Scan for the cell matching the given text and deliver its [X, Y] coordinate at center. 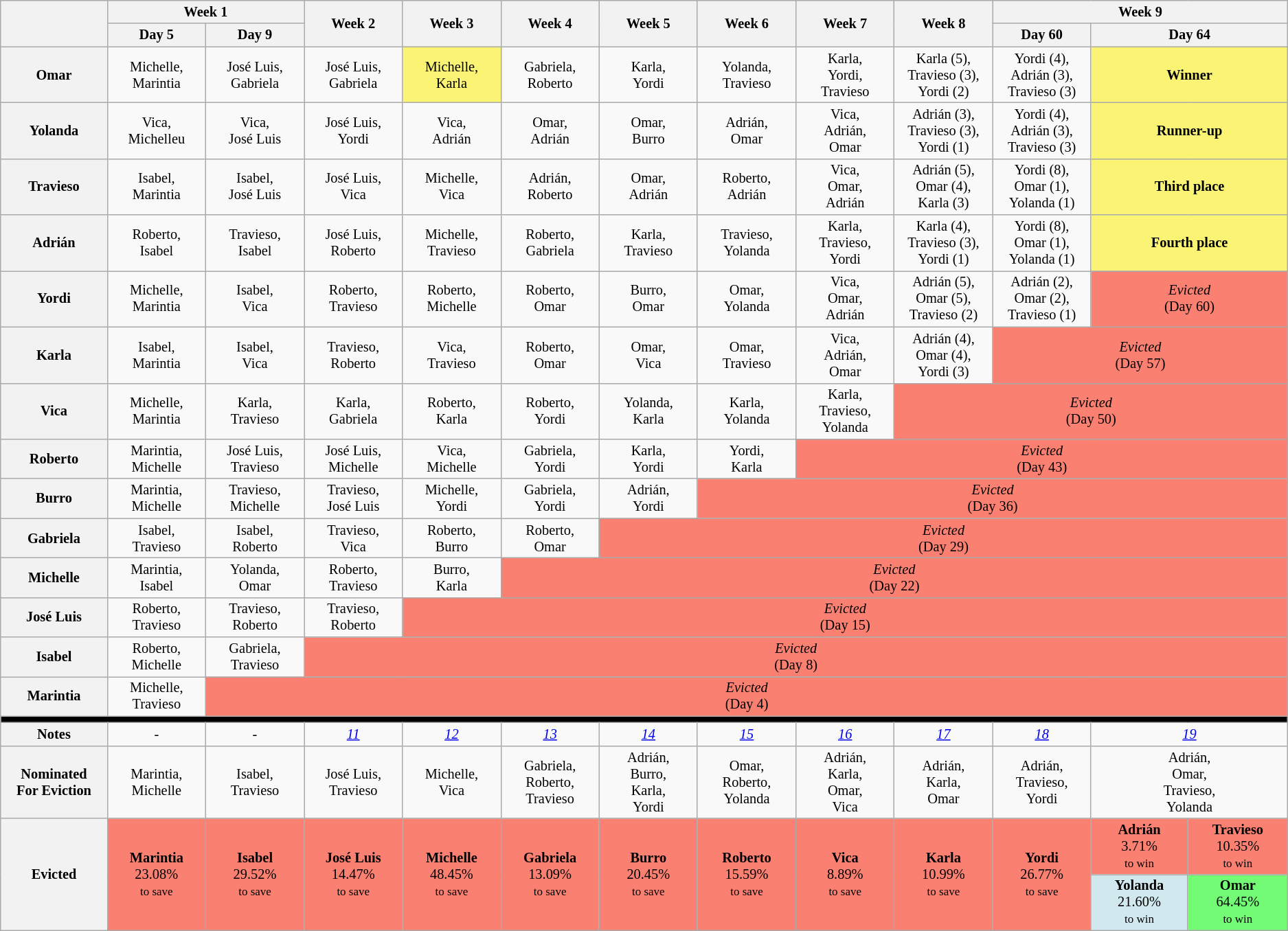
José Luis,Yordi [353, 130]
Travieso,Isabel [254, 243]
Marintia23.08%to save [157, 875]
Travieso,Yolanda [746, 243]
Roberto,Adrián [746, 187]
Karla (5),Travieso (3),Yordi (2) [944, 75]
Roberto15.59%to save [746, 875]
Vica,Michelle [452, 459]
Evicted(Day 29) [944, 538]
Yolanda21.60%to win [1139, 902]
Gabriela [54, 538]
Roberto,Yordi [550, 411]
Omar,Vica [648, 355]
Karla,Gabriela [353, 411]
Michelle,Karla [452, 75]
Adrián,Karla,Omar [944, 782]
Karla [54, 355]
Gabriela,Travieso [254, 657]
Burro,Karla [452, 577]
Gabriela,Roberto [550, 75]
Roberto [54, 459]
Isabel,José Luis [254, 187]
11 [353, 734]
Week 1 [205, 12]
Travieso [54, 187]
Karla,Yolanda [746, 411]
Evicted(Day 4) [746, 696]
Week 2 [353, 23]
Omar,Roberto,Yolanda [746, 782]
Omar,Burro [648, 130]
Vica [54, 411]
Evicted(Day 60) [1190, 299]
Yolanda,Omar [254, 577]
Evicted(Day 43) [1042, 459]
Evicted(Day 15) [845, 617]
Day 5 [157, 35]
Evicted(Day 36) [992, 498]
Travieso,Michelle [254, 498]
Roberto,Gabriela [550, 243]
Karla,Travieso,Yolanda [845, 411]
Vica,Adrián [452, 130]
José Luis,Michelle [353, 459]
18 [1041, 734]
Karla10.99%to save [944, 875]
Omar,Travieso [746, 355]
Yolanda,Travieso [746, 75]
Karla,Yordi,Travieso [845, 75]
Day 9 [254, 35]
Evicted(Day 22) [894, 577]
Gabriela13.09%to save [550, 875]
Adrián (3),Travieso (3),Yordi (1) [944, 130]
Adrián (2),Omar (2),Travieso (1) [1041, 299]
José Luis14.47%to save [353, 875]
Burro [54, 498]
Omar,Yolanda [746, 299]
Yordi26.77%to save [1041, 875]
Vica,Michelleu [157, 130]
Travieso,Vica [353, 538]
16 [845, 734]
Isabel,Roberto [254, 538]
Marintia,Isabel [157, 577]
12 [452, 734]
Adrián3.71%to win [1139, 847]
Karla (4),Travieso (3),Yordi (1) [944, 243]
Michelle [54, 577]
Adrián (4),Omar (4),Yordi (3) [944, 355]
Travieso10.35%to win [1238, 847]
Isabel [54, 657]
Winner [1190, 75]
Week 9 [1140, 12]
Week 5 [648, 23]
Isabel29.52%to save [254, 875]
Travieso,José Luis [353, 498]
Adrián,Burro,Karla,Yordi [648, 782]
Roberto,Karla [452, 411]
Vica8.89%to save [845, 875]
Roberto,Burro [452, 538]
Adrián,Omar,Travieso,Yolanda [1190, 782]
Adrián [54, 243]
Week 7 [845, 23]
Week 6 [746, 23]
Third place [1190, 187]
Roberto,Isabel [157, 243]
Fourth place [1190, 243]
Burro20.45%to save [648, 875]
Yordi,Karla [746, 459]
Adrián,Travieso,Yordi [1041, 782]
13 [550, 734]
NominatedFor Eviction [54, 782]
José Luis,Roberto [353, 243]
Day 60 [1041, 35]
Burro,Omar [648, 299]
Runner-up [1190, 130]
Omar [54, 75]
Karla,Travieso,Yordi [845, 243]
Michelle48.45%to save [452, 875]
Yolanda,Karla [648, 411]
Evicted(Day 50) [1091, 411]
Evicted [54, 875]
19 [1190, 734]
Week 4 [550, 23]
Week 8 [944, 23]
Day 64 [1190, 35]
José Luis,Vica [353, 187]
Week 3 [452, 23]
José Luis [54, 617]
Gabriela,Roberto,Travieso [550, 782]
Adrián,Omar [746, 130]
Adrián,Karla,Omar,Vica [845, 782]
Evicted(Day 57) [1140, 355]
Vica,José Luis [254, 130]
Vica,Travieso [452, 355]
15 [746, 734]
14 [648, 734]
Marintia [54, 696]
Adrián,Roberto [550, 187]
Yolanda [54, 130]
Evicted(Day 8) [796, 657]
Yordi [54, 299]
Adrián (5),Omar (5),Travieso (2) [944, 299]
Omar64.45%to win [1238, 902]
Adrián,Yordi [648, 498]
17 [944, 734]
Adrián (5),Omar (4),Karla (3) [944, 187]
Notes [54, 734]
Michelle,Yordi [452, 498]
